Locate the cell with the specified text and output its (x, y) center coordinate. 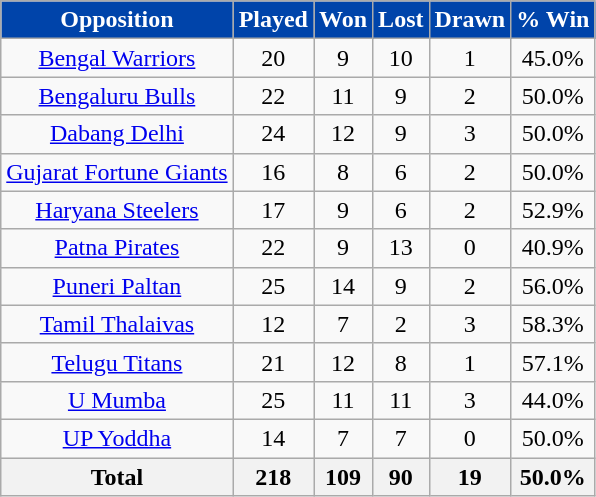
UP Yoddha (117, 438)
Drawn (470, 20)
45.0% (553, 58)
Bengal Warriors (117, 58)
Patna Pirates (117, 248)
19 (470, 477)
10 (401, 58)
U Mumba (117, 400)
Dabang Delhi (117, 134)
21 (273, 362)
Total (117, 477)
58.3% (553, 324)
Telugu Titans (117, 362)
Bengaluru Bulls (117, 96)
Gujarat Fortune Giants (117, 172)
Played (273, 20)
40.9% (553, 248)
20 (273, 58)
Lost (401, 20)
Opposition (117, 20)
Tamil Thalaivas (117, 324)
56.0% (553, 286)
% Win (553, 20)
17 (273, 210)
16 (273, 172)
24 (273, 134)
Puneri Paltan (117, 286)
52.9% (553, 210)
57.1% (553, 362)
Won (344, 20)
Haryana Steelers (117, 210)
90 (401, 477)
218 (273, 477)
109 (344, 477)
13 (401, 248)
44.0% (553, 400)
